Extract the (x, y) coordinate from the center of the cell holding the provided text.  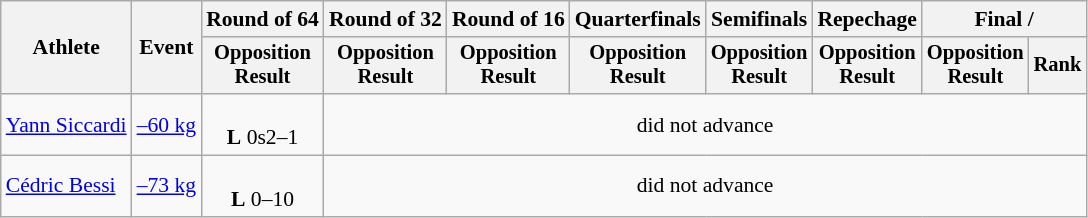
Athlete (66, 48)
Rank (1058, 66)
Cédric Bessi (66, 186)
–73 kg (166, 186)
Round of 64 (262, 19)
Yann Siccardi (66, 124)
–60 kg (166, 124)
Quarterfinals (638, 19)
Event (166, 48)
L 0s2–1 (262, 124)
L 0–10 (262, 186)
Semifinals (760, 19)
Repechage (867, 19)
Round of 32 (386, 19)
Round of 16 (508, 19)
Final / (1004, 19)
